Determine the (x, y) coordinate at the center of the cell enclosing the given text.  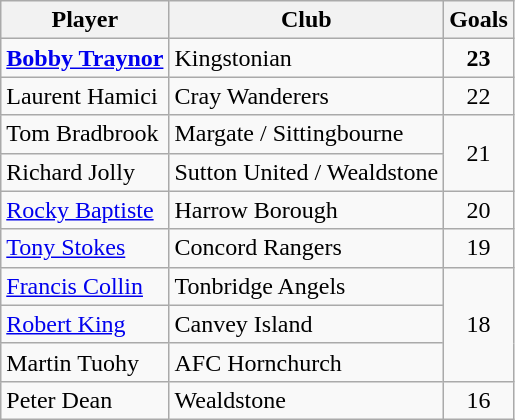
Tom Bradbrook (85, 134)
Laurent Hamici (85, 96)
Martin Tuohy (85, 362)
AFC Hornchurch (306, 362)
Margate / Sittingbourne (306, 134)
Bobby Traynor (85, 58)
Concord Rangers (306, 248)
20 (479, 210)
Sutton United / Wealdstone (306, 172)
Peter Dean (85, 400)
Player (85, 20)
Canvey Island (306, 324)
Cray Wanderers (306, 96)
Club (306, 20)
Wealdstone (306, 400)
Kingstonian (306, 58)
Goals (479, 20)
Francis Collin (85, 286)
Rocky Baptiste (85, 210)
19 (479, 248)
Harrow Borough (306, 210)
21 (479, 153)
16 (479, 400)
Robert King (85, 324)
23 (479, 58)
Richard Jolly (85, 172)
18 (479, 324)
Tonbridge Angels (306, 286)
Tony Stokes (85, 248)
22 (479, 96)
